Provide the (X, Y) coordinate of the cell's center where the given text is located.  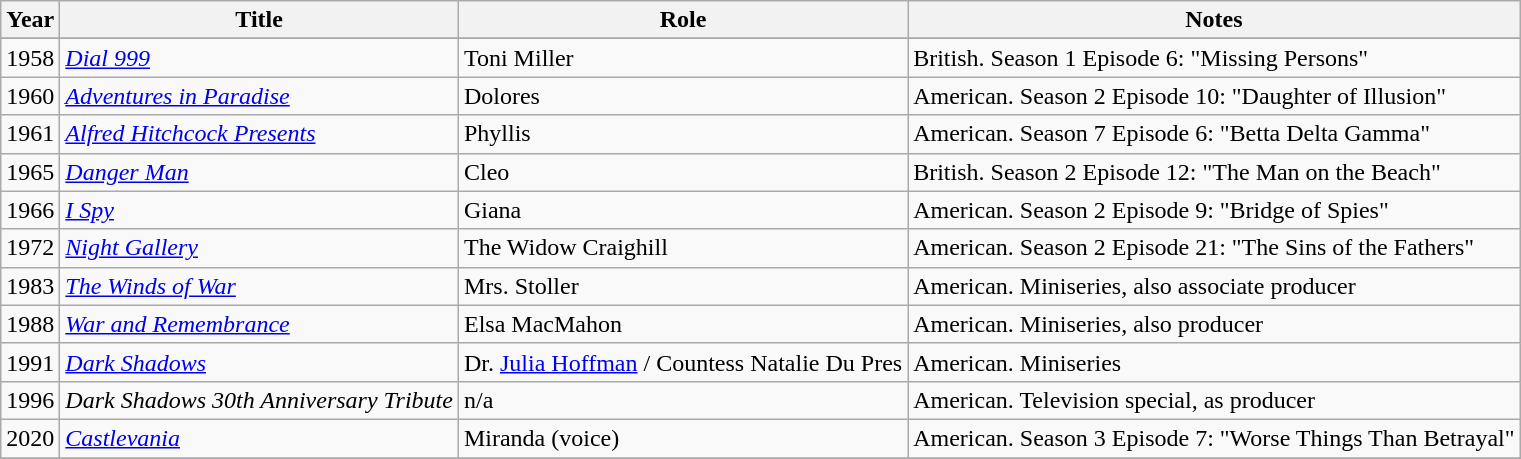
1966 (30, 210)
Toni Miller (682, 58)
Elsa MacMahon (682, 324)
American. Season 7 Episode 6: "Betta Delta Gamma" (1214, 134)
1983 (30, 286)
Dolores (682, 96)
Dial 999 (260, 58)
American. Miniseries (1214, 362)
American. Miniseries, also producer (1214, 324)
Adventures in Paradise (260, 96)
British. Season 2 Episode 12: "The Man on the Beach" (1214, 172)
American. Season 2 Episode 10: "Daughter of Illusion" (1214, 96)
British. Season 1 Episode 6: "Missing Persons" (1214, 58)
American. Television special, as producer (1214, 400)
Dr. Julia Hoffman / Countess Natalie Du Pres (682, 362)
Miranda (voice) (682, 438)
American. Season 3 Episode 7: "Worse Things Than Betrayal" (1214, 438)
Giana (682, 210)
1991 (30, 362)
1965 (30, 172)
Dark Shadows (260, 362)
The Widow Craighill (682, 248)
1958 (30, 58)
Role (682, 20)
American. Season 2 Episode 9: "Bridge of Spies" (1214, 210)
American. Miniseries, also associate producer (1214, 286)
I Spy (260, 210)
Phyllis (682, 134)
Alfred Hitchcock Presents (260, 134)
American. Season 2 Episode 21: "The Sins of the Fathers" (1214, 248)
Dark Shadows 30th Anniversary Tribute (260, 400)
Year (30, 20)
1972 (30, 248)
1961 (30, 134)
Cleo (682, 172)
1988 (30, 324)
Mrs. Stoller (682, 286)
1996 (30, 400)
n/a (682, 400)
Title (260, 20)
War and Remembrance (260, 324)
Notes (1214, 20)
Danger Man (260, 172)
2020 (30, 438)
The Winds of War (260, 286)
Night Gallery (260, 248)
1960 (30, 96)
Castlevania (260, 438)
